Extract the (X, Y) coordinate from the center of the cell holding the provided text.  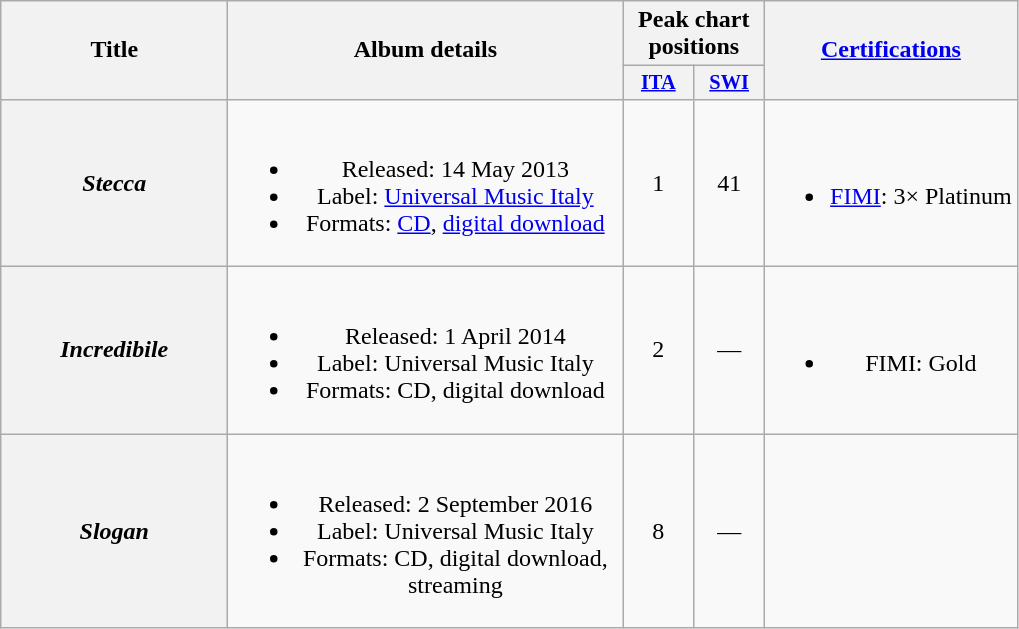
Incredibile (114, 350)
8 (658, 531)
ITA (658, 83)
Certifications (892, 50)
Peak chart positions (694, 34)
Stecca (114, 182)
Slogan (114, 531)
FIMI: 3× Platinum (892, 182)
FIMI: Gold (892, 350)
Released: 1 April 2014Label: Universal Music ItalyFormats: CD, digital download (426, 350)
SWI (730, 83)
Album details (426, 50)
Title (114, 50)
Released: 14 May 2013Label: Universal Music ItalyFormats: CD, digital download (426, 182)
41 (730, 182)
1 (658, 182)
2 (658, 350)
Released: 2 September 2016Label: Universal Music ItalyFormats: CD, digital download, streaming (426, 531)
